Locate the cell with the specified text and output its [X, Y] center coordinate. 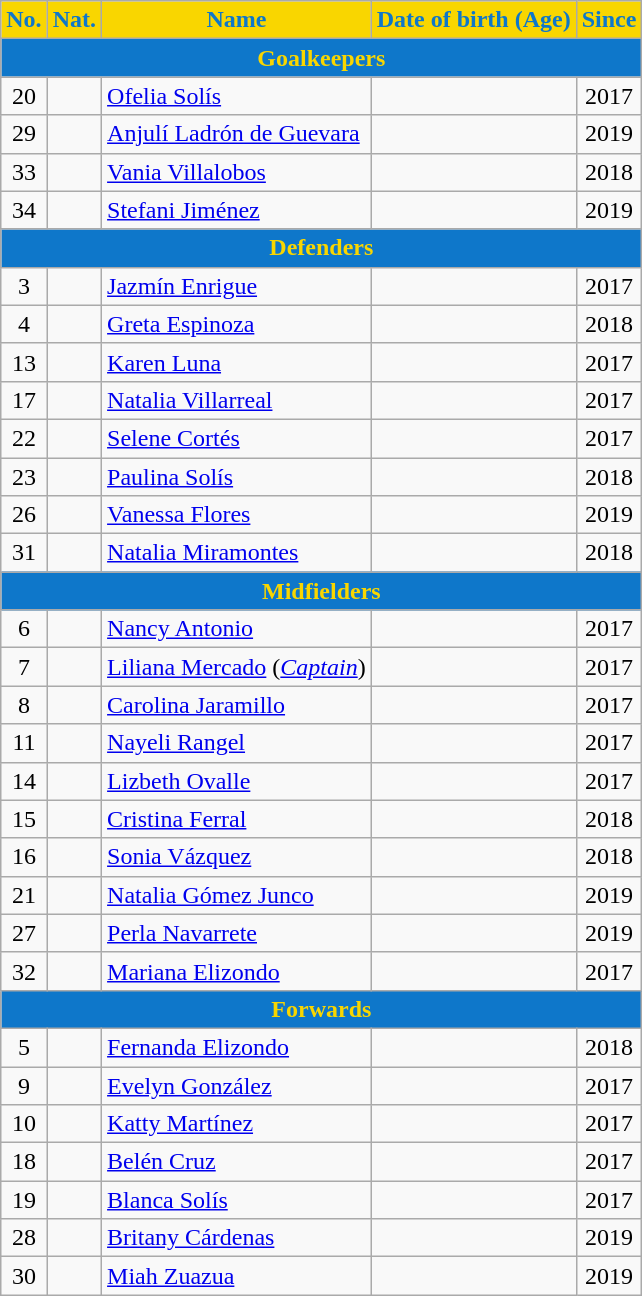
20 [24, 96]
Liliana Mercado (Captain) [237, 667]
Natalia Gómez Junco [237, 895]
Perla Navarrete [237, 933]
Vanessa Flores [237, 515]
Jazmín Enrigue [237, 286]
Name [237, 20]
13 [24, 362]
34 [24, 210]
10 [24, 1124]
Midfielders [322, 591]
Anjulí Ladrón de Guevara [237, 134]
Goalkeepers [322, 58]
Selene Cortés [237, 438]
19 [24, 1200]
9 [24, 1085]
Sonia Vázquez [237, 857]
28 [24, 1238]
26 [24, 515]
14 [24, 781]
21 [24, 895]
6 [24, 629]
30 [24, 1276]
Natalia Villarreal [237, 400]
Defenders [322, 248]
Lizbeth Ovalle [237, 781]
3 [24, 286]
23 [24, 477]
18 [24, 1162]
Mariana Elizondo [237, 971]
Belén Cruz [237, 1162]
Paulina Solís [237, 477]
22 [24, 438]
33 [24, 172]
Katty Martínez [237, 1124]
Nayeli Rangel [237, 743]
Since [609, 20]
Natalia Miramontes [237, 553]
7 [24, 667]
Miah Zuazua [237, 1276]
Britany Cárdenas [237, 1238]
Nat. [74, 20]
No. [24, 20]
Cristina Ferral [237, 819]
17 [24, 400]
31 [24, 553]
29 [24, 134]
Evelyn González [237, 1085]
Greta Espinoza [237, 324]
27 [24, 933]
Blanca Solís [237, 1200]
Fernanda Elizondo [237, 1047]
Forwards [322, 1009]
4 [24, 324]
8 [24, 705]
Ofelia Solís [237, 96]
Karen Luna [237, 362]
15 [24, 819]
32 [24, 971]
16 [24, 857]
Vania Villalobos [237, 172]
11 [24, 743]
Date of birth (Age) [474, 20]
5 [24, 1047]
Stefani Jiménez [237, 210]
Carolina Jaramillo [237, 705]
Nancy Antonio [237, 629]
